Identify which cell holds the provided text, then report its [X, Y] central coordinate. 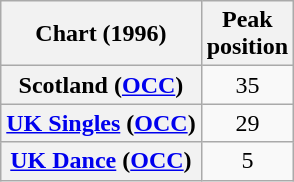
UK Singles (OCC) [101, 123]
29 [247, 123]
Peakposition [247, 34]
Chart (1996) [101, 34]
5 [247, 161]
UK Dance (OCC) [101, 161]
35 [247, 85]
Scotland (OCC) [101, 85]
